Extract the (X, Y) coordinate from the center of the cell holding the provided text.  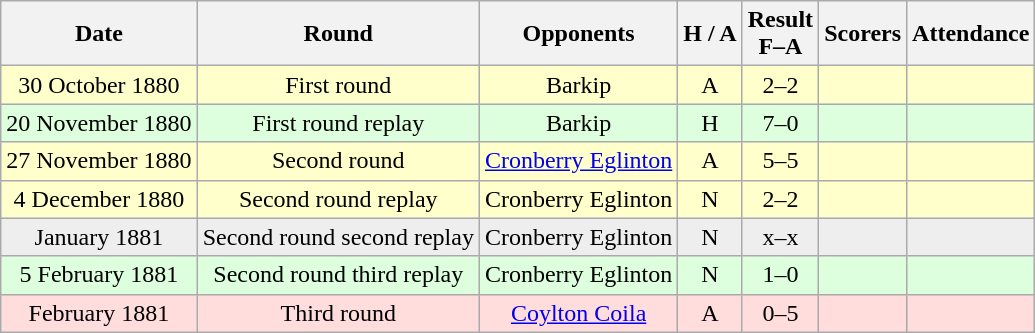
Second round third replay (338, 275)
ResultF–A (780, 34)
January 1881 (99, 237)
H / A (710, 34)
Second round second replay (338, 237)
20 November 1880 (99, 123)
First round (338, 85)
4 December 1880 (99, 199)
1–0 (780, 275)
Date (99, 34)
5 February 1881 (99, 275)
5–5 (780, 161)
Attendance (971, 34)
Second round (338, 161)
7–0 (780, 123)
H (710, 123)
0–5 (780, 313)
30 October 1880 (99, 85)
February 1881 (99, 313)
x–x (780, 237)
Third round (338, 313)
27 November 1880 (99, 161)
Coylton Coila (578, 313)
Opponents (578, 34)
Second round replay (338, 199)
Scorers (863, 34)
First round replay (338, 123)
Round (338, 34)
